Output the (X, Y) coordinate of the center of the cell containing the given text.  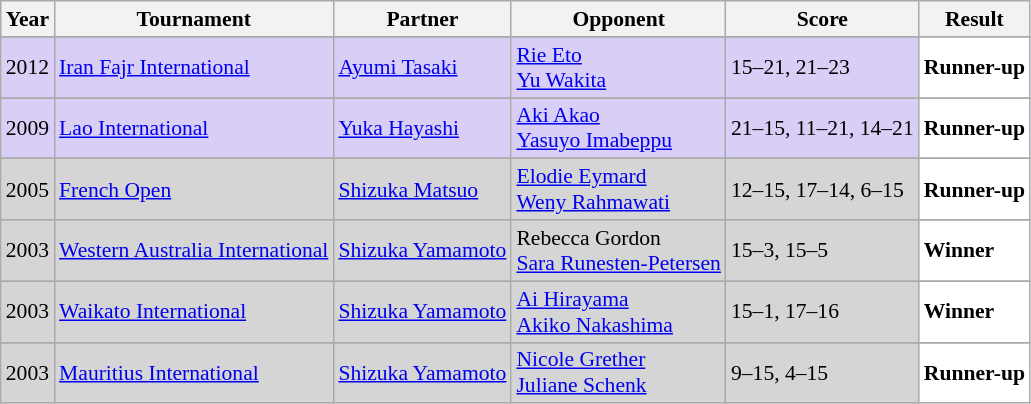
15–3, 15–5 (822, 250)
Result (974, 19)
Opponent (618, 19)
Nicole Grether Juliane Schenk (618, 372)
Lao International (194, 128)
Elodie Eymard Weny Rahmawati (618, 190)
15–21, 21–23 (822, 68)
Score (822, 19)
French Open (194, 190)
2012 (28, 68)
2005 (28, 190)
Mauritius International (194, 372)
Waikato International (194, 312)
Western Australia International (194, 250)
Shizuka Matsuo (422, 190)
15–1, 17–16 (822, 312)
Iran Fajr International (194, 68)
Partner (422, 19)
Ayumi Tasaki (422, 68)
Tournament (194, 19)
12–15, 17–14, 6–15 (822, 190)
Aki Akao Yasuyo Imabeppu (618, 128)
21–15, 11–21, 14–21 (822, 128)
9–15, 4–15 (822, 372)
Rie Eto Yu Wakita (618, 68)
2009 (28, 128)
Rebecca Gordon Sara Runesten-Petersen (618, 250)
Year (28, 19)
Ai Hirayama Akiko Nakashima (618, 312)
Yuka Hayashi (422, 128)
